Provide the (X, Y) coordinate of the cell's center where the given text is located.  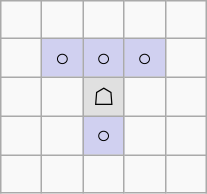
☖ (104, 97)
